Find where the given text appears and provide that cell's center as [X, Y] coordinate. 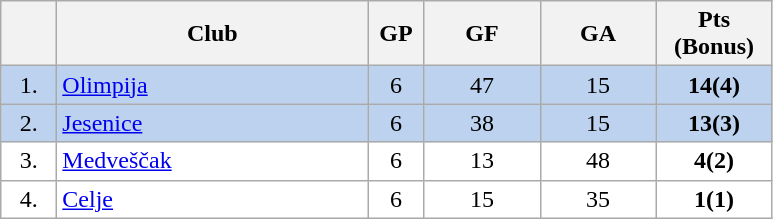
Celje [212, 199]
4. [29, 199]
GF [482, 34]
47 [482, 85]
Medveščak [212, 161]
14(4) [714, 85]
13 [482, 161]
48 [598, 161]
4(2) [714, 161]
Pts (Bonus) [714, 34]
35 [598, 199]
3. [29, 161]
GP [396, 34]
Jesenice [212, 123]
38 [482, 123]
Olimpija [212, 85]
1(1) [714, 199]
GA [598, 34]
13(3) [714, 123]
1. [29, 85]
Club [212, 34]
2. [29, 123]
